Return [x, y] of the center of cell containing provided text 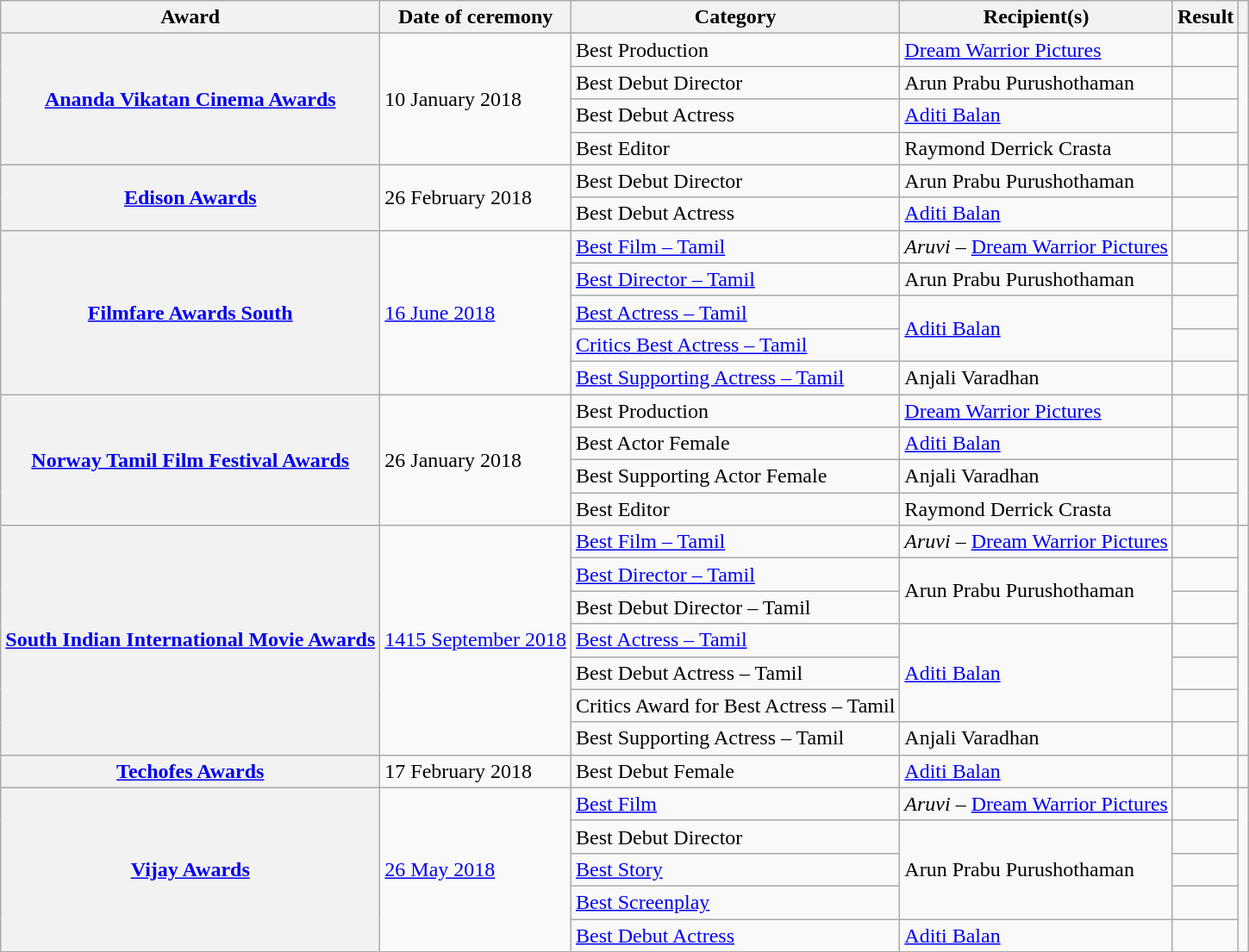
1415 September 2018 [476, 640]
Ananda Vikatan Cinema Awards [190, 99]
Best Film [734, 804]
10 January 2018 [476, 99]
16 June 2018 [476, 312]
17 February 2018 [476, 771]
26 February 2018 [476, 197]
Critics Best Actress – Tamil [734, 345]
Best Actor Female [734, 444]
Norway Tamil Film Festival Awards [190, 460]
Result [1205, 17]
Date of ceremony [476, 17]
Best Debut Female [734, 771]
26 January 2018 [476, 460]
Critics Award for Best Actress – Tamil [734, 706]
Vijay Awards [190, 869]
Techofes Awards [190, 771]
Best Debut Director – Tamil [734, 607]
Category [734, 17]
Best Screenplay [734, 902]
Filmfare Awards South [190, 312]
Award [190, 17]
Best Debut Actress – Tamil [734, 673]
Best Supporting Actor Female [734, 476]
26 May 2018 [476, 869]
South Indian International Movie Awards [190, 640]
Recipient(s) [1036, 17]
Best Story [734, 869]
Edison Awards [190, 197]
